Determine the (X, Y) coordinate at the center of the cell enclosing the given text.  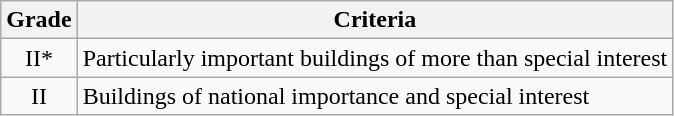
Buildings of national importance and special interest (375, 96)
Criteria (375, 20)
II* (39, 58)
Grade (39, 20)
II (39, 96)
Particularly important buildings of more than special interest (375, 58)
